Return the (x, y) coordinate for the center point of the cell that contains the specified text.  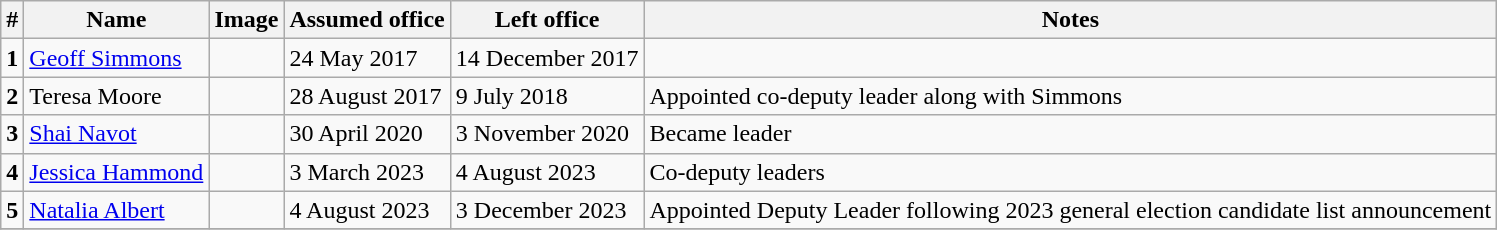
Natalia Albert (116, 210)
Left office (547, 20)
3 March 2023 (367, 172)
Jessica Hammond (116, 172)
3 November 2020 (547, 134)
Appointed Deputy Leader following 2023 general election candidate list announcement (1070, 210)
3 (12, 134)
Image (246, 20)
28 August 2017 (367, 96)
Teresa Moore (116, 96)
Co-deputy leaders (1070, 172)
2 (12, 96)
Name (116, 20)
Shai Navot (116, 134)
30 April 2020 (367, 134)
24 May 2017 (367, 58)
3 December 2023 (547, 210)
Assumed office (367, 20)
# (12, 20)
1 (12, 58)
Notes (1070, 20)
Geoff Simmons (116, 58)
14 December 2017 (547, 58)
9 July 2018 (547, 96)
4 (12, 172)
Became leader (1070, 134)
5 (12, 210)
Appointed co-deputy leader along with Simmons (1070, 96)
